Provide the (x, y) coordinate of the cell's center where the given text is located.  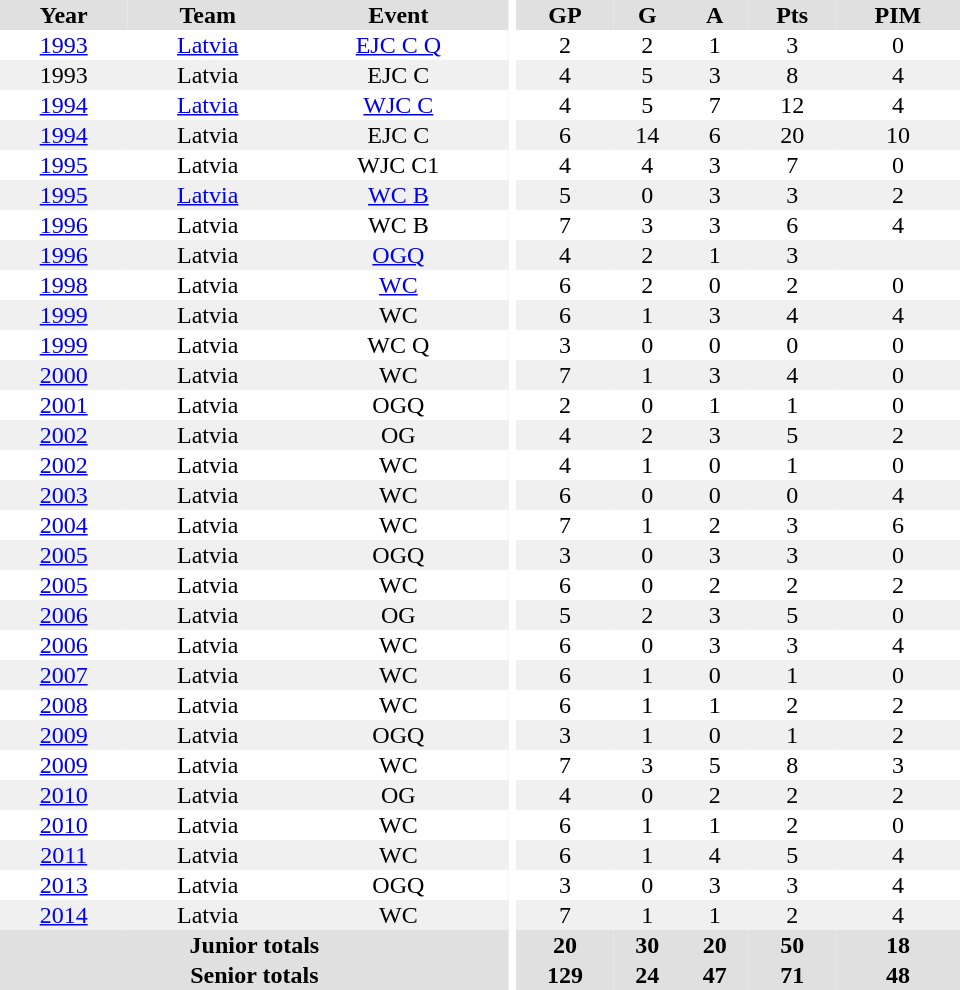
A (714, 15)
WJC C (398, 105)
WJC C1 (398, 165)
Team (208, 15)
2008 (64, 705)
WC Q (398, 345)
48 (898, 975)
14 (648, 135)
Junior totals (254, 945)
18 (898, 945)
2014 (64, 915)
30 (648, 945)
129 (564, 975)
24 (648, 975)
2007 (64, 675)
EJC C Q (398, 45)
71 (792, 975)
2001 (64, 405)
2011 (64, 855)
12 (792, 105)
PIM (898, 15)
Year (64, 15)
Pts (792, 15)
2003 (64, 495)
1998 (64, 285)
50 (792, 945)
10 (898, 135)
Event (398, 15)
47 (714, 975)
G (648, 15)
2004 (64, 525)
GP (564, 15)
2000 (64, 375)
Senior totals (254, 975)
2013 (64, 885)
